Capture the cell that displays the provided text and extract its (X, Y) central coordinate. 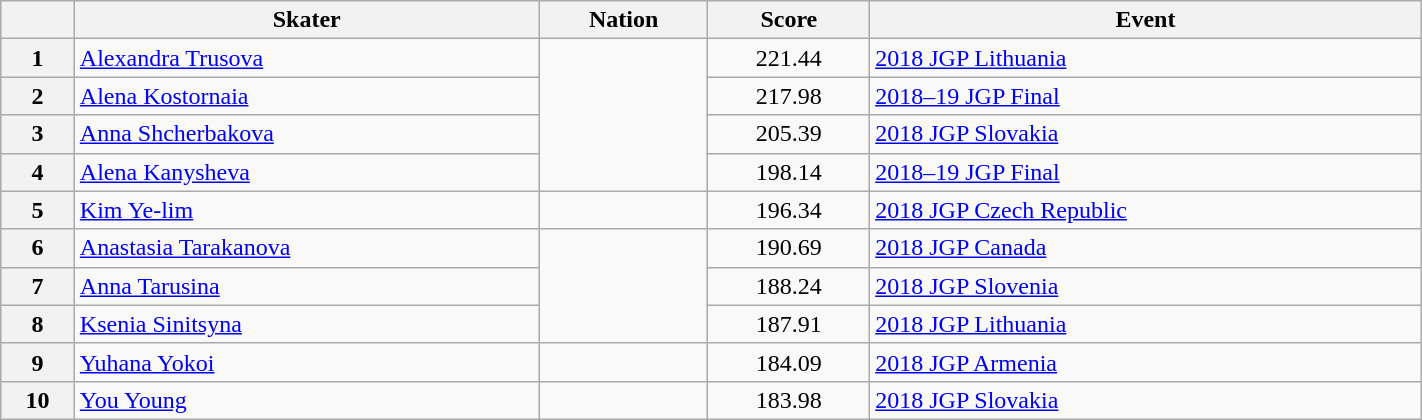
2018 JGP Canada (1146, 248)
10 (38, 400)
3 (38, 134)
196.34 (789, 210)
5 (38, 210)
183.98 (789, 400)
Anastasia Tarakanova (306, 248)
Kim Ye-lim (306, 210)
Skater (306, 20)
187.91 (789, 324)
Anna Tarusina (306, 286)
7 (38, 286)
1 (38, 58)
Alena Kostornaia (306, 96)
Ksenia Sinitsyna (306, 324)
Anna Shcherbakova (306, 134)
2018 JGP Slovenia (1146, 286)
2018 JGP Czech Republic (1146, 210)
4 (38, 172)
2 (38, 96)
198.14 (789, 172)
217.98 (789, 96)
190.69 (789, 248)
Yuhana Yokoi (306, 362)
Event (1146, 20)
8 (38, 324)
184.09 (789, 362)
9 (38, 362)
205.39 (789, 134)
6 (38, 248)
221.44 (789, 58)
Alexandra Trusova (306, 58)
Alena Kanysheva (306, 172)
188.24 (789, 286)
Score (789, 20)
2018 JGP Armenia (1146, 362)
Nation (624, 20)
You Young (306, 400)
